Output the [X, Y] coordinate of the center of the cell containing the given text.  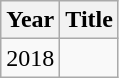
2018 [30, 58]
Year [30, 20]
Title [90, 20]
